Detect which cell encompasses the target text, then output its (X, Y) center coordinate. 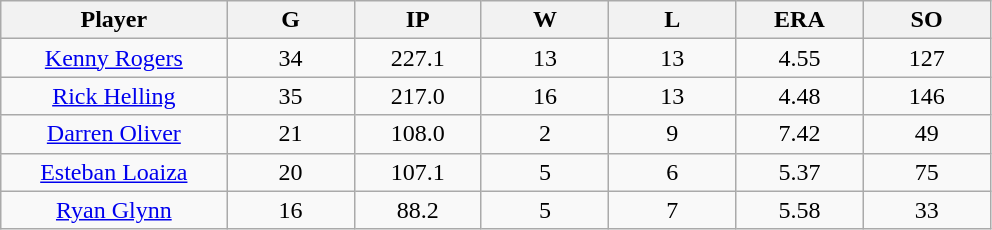
227.1 (418, 58)
IP (418, 20)
35 (290, 96)
20 (290, 172)
34 (290, 58)
SO (926, 20)
Rick Helling (114, 96)
7.42 (800, 134)
G (290, 20)
9 (672, 134)
7 (672, 210)
21 (290, 134)
33 (926, 210)
4.48 (800, 96)
108.0 (418, 134)
Player (114, 20)
L (672, 20)
Ryan Glynn (114, 210)
217.0 (418, 96)
6 (672, 172)
5.58 (800, 210)
Esteban Loaiza (114, 172)
2 (544, 134)
W (544, 20)
4.55 (800, 58)
Darren Oliver (114, 134)
Kenny Rogers (114, 58)
88.2 (418, 210)
ERA (800, 20)
146 (926, 96)
49 (926, 134)
75 (926, 172)
127 (926, 58)
5.37 (800, 172)
107.1 (418, 172)
